For the text-containing cell, return its midpoint in [X, Y] coordinate format. 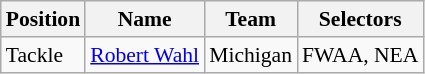
Selectors [360, 19]
Position [43, 19]
Team [250, 19]
Name [144, 19]
Michigan [250, 55]
Robert Wahl [144, 55]
Tackle [43, 55]
FWAA, NEA [360, 55]
